Extract the [x, y] coordinate from the center of the cell holding the provided text.  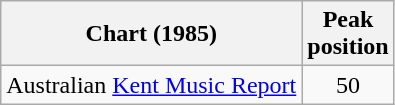
Chart (1985) [152, 34]
Australian Kent Music Report [152, 85]
Peakposition [348, 34]
50 [348, 85]
